Detect which cell encompasses the target text, then output its [X, Y] center coordinate. 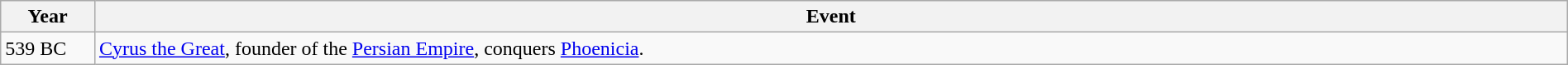
539 BC [48, 48]
Event [830, 17]
Year [48, 17]
Cyrus the Great, founder of the Persian Empire, conquers Phoenicia. [830, 48]
